From the cell containing the given text, extract its center point as (x, y) coordinate. 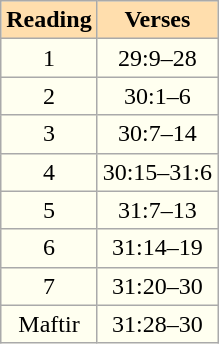
30:15–31:6 (157, 172)
Maftir (49, 324)
3 (49, 134)
7 (49, 286)
31:14–19 (157, 248)
31:20–30 (157, 286)
5 (49, 210)
Verses (157, 20)
29:9–28 (157, 58)
Reading (49, 20)
1 (49, 58)
6 (49, 248)
30:1–6 (157, 96)
31:7–13 (157, 210)
4 (49, 172)
2 (49, 96)
30:7–14 (157, 134)
31:28–30 (157, 324)
